Locate the cell with the specified text and output its [X, Y] center coordinate. 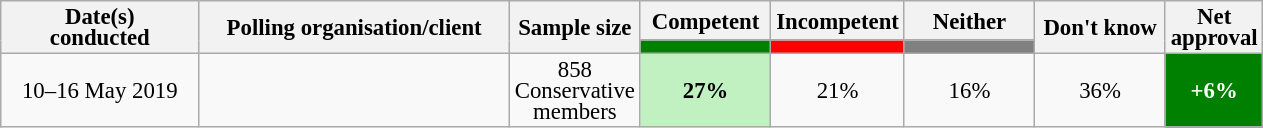
10–16 May 2019 [100, 91]
Competent [706, 20]
Polling organisation/client [354, 28]
Neither [970, 20]
Date(s)conducted [100, 28]
Sample size [574, 28]
36% [1100, 91]
27% [706, 91]
858 Conservative members [574, 91]
Incompetent [838, 20]
21% [838, 91]
Net approval [1214, 28]
+6% [1214, 91]
Don't know [1100, 28]
16% [970, 91]
